Return the (x, y) coordinate for the center point of the cell that contains the specified text.  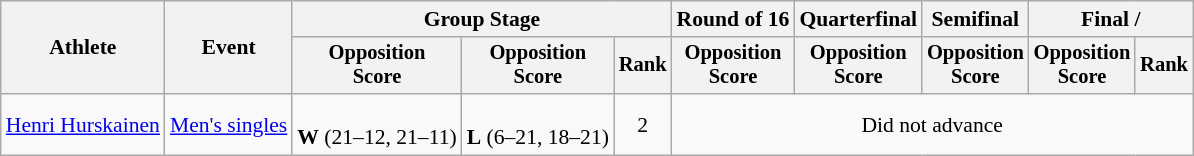
Semifinal (976, 19)
Round of 16 (734, 19)
Did not advance (932, 124)
Event (228, 48)
Group Stage (482, 19)
Final / (1111, 19)
W (21–12, 21–11) (376, 124)
Henri Hurskainen (83, 124)
Men's singles (228, 124)
Quarterfinal (858, 19)
Athlete (83, 48)
L (6–21, 18–21) (538, 124)
2 (643, 124)
